Extract the [x, y] coordinate from the center of the cell holding the provided text.  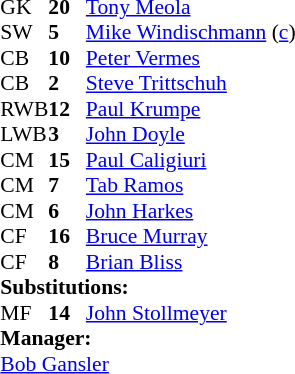
Manager: [148, 339]
3 [67, 135]
14 [67, 313]
Substitutions: [148, 287]
7 [67, 185]
8 [67, 262]
LWB [24, 135]
10 [67, 58]
15 [67, 160]
SW [24, 33]
5 [67, 33]
6 [67, 211]
12 [67, 109]
16 [67, 237]
MF [24, 313]
2 [67, 83]
RWB [24, 109]
